Search for the cell housing the specified text and yield its (x, y) center coordinate. 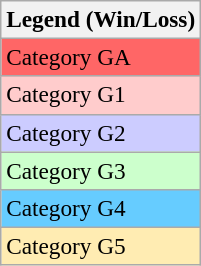
Category G2 (101, 133)
Category GA (101, 57)
Category G5 (101, 246)
Category G3 (101, 170)
Legend (Win/Loss) (101, 19)
Category G4 (101, 208)
Category G1 (101, 95)
